Search for the cell housing the specified text and yield its (X, Y) center coordinate. 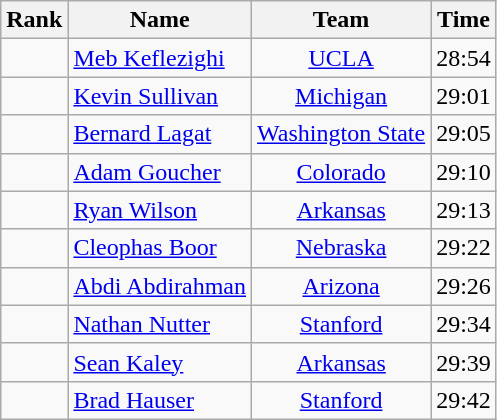
Meb Keflezighi (160, 58)
Abdi Abdirahman (160, 286)
29:39 (464, 362)
28:54 (464, 58)
Sean Kaley (160, 362)
Ryan Wilson (160, 210)
Brad Hauser (160, 400)
Arizona (342, 286)
Nebraska (342, 248)
Michigan (342, 96)
29:42 (464, 400)
Kevin Sullivan (160, 96)
29:26 (464, 286)
Name (160, 20)
29:13 (464, 210)
29:34 (464, 324)
29:22 (464, 248)
Nathan Nutter (160, 324)
Colorado (342, 172)
Washington State (342, 134)
Rank (34, 20)
Cleophas Boor (160, 248)
29:01 (464, 96)
Time (464, 20)
UCLA (342, 58)
Bernard Lagat (160, 134)
Adam Goucher (160, 172)
Team (342, 20)
29:05 (464, 134)
29:10 (464, 172)
